Provide the [X, Y] coordinate of the cell's center where the given text is located.  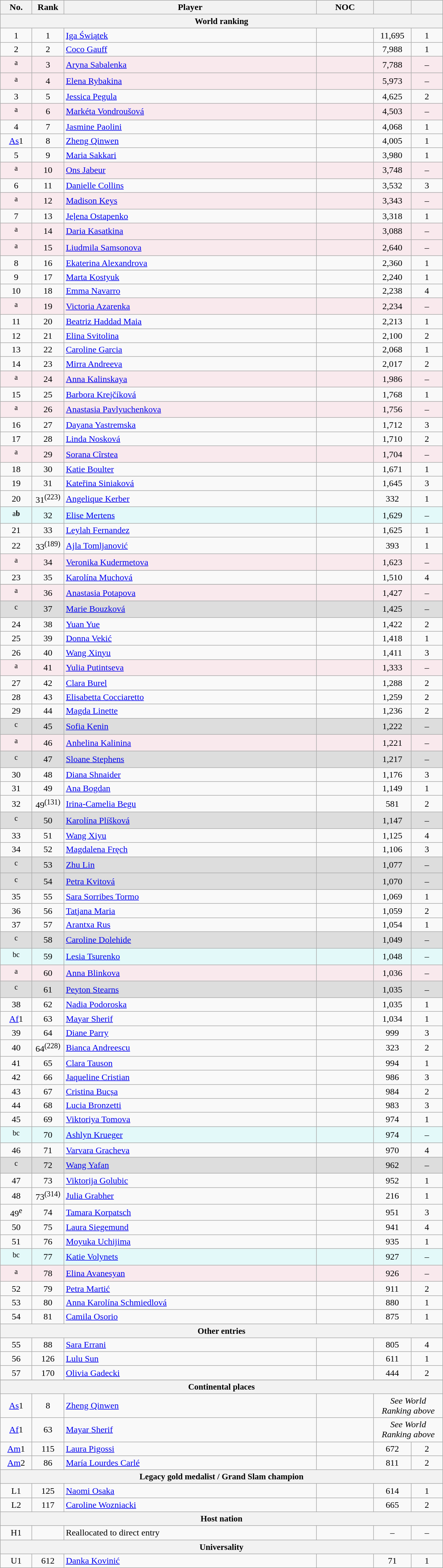
Dayana Yastremska [190, 425]
2,100 [392, 336]
49e [16, 1212]
Veronika Kudermetova [190, 562]
393 [392, 546]
Ashlyn Krueger [190, 1135]
74 [48, 1212]
3,088 [392, 231]
World ranking [221, 21]
216 [392, 1196]
69 [48, 1120]
612 [48, 1561]
No. [16, 7]
U1 [16, 1561]
73 [48, 1181]
2,238 [392, 291]
1,288 [392, 683]
1,070 [392, 881]
1,427 [392, 592]
Danka Kovinić [190, 1561]
2,240 [392, 277]
Am1 [16, 1449]
875 [392, 1316]
Elisabetta Cocciaretto [190, 697]
Anna Karolína Schmiedlová [190, 1302]
4,625 [392, 96]
Katie Boulter [190, 469]
L2 [16, 1505]
Rank [48, 7]
Caroline Wozniacki [190, 1505]
Petra Martić [190, 1288]
Moyuka Uchijima [190, 1241]
1,671 [392, 469]
Ana Bogdan [190, 789]
994 [392, 1063]
49 [48, 789]
67 [48, 1092]
1,422 [392, 624]
Ekaterina Alexandrova [190, 263]
Continental places [221, 1387]
Elena Rybakina [190, 81]
170 [48, 1373]
Emma Navarro [190, 291]
Viktoriya Tomova [190, 1120]
Karolína Muchová [190, 577]
72 [48, 1165]
951 [392, 1212]
L1 [16, 1491]
323 [392, 1048]
49(131) [48, 804]
2,234 [392, 307]
444 [392, 1373]
88 [48, 1345]
1,411 [392, 652]
1,106 [392, 850]
1,049 [392, 940]
58 [48, 940]
Lulu Sun [190, 1359]
Universality [221, 1547]
1,054 [392, 925]
1,217 [392, 759]
Yuan Yue [190, 624]
Kateřina Siniaková [190, 484]
Ajla Tomljanović [190, 546]
Donna Vekić [190, 638]
Petra Kvitová [190, 881]
962 [392, 1165]
117 [48, 1505]
Wang Xiyu [190, 836]
926 [392, 1274]
4,068 [392, 127]
Laura Siegemund [190, 1227]
811 [392, 1463]
1,048 [392, 957]
1,147 [392, 820]
Mirra Andreeva [190, 364]
3,318 [392, 216]
Am2 [16, 1463]
986 [392, 1077]
1,221 [392, 743]
672 [392, 1449]
Maria Sakkari [190, 155]
H1 [16, 1533]
Daria Kasatkina [190, 231]
1,623 [392, 562]
Jeļena Ostapenko [190, 216]
Barbora Krejčíková [190, 394]
4,005 [392, 141]
Wang Yafan [190, 1165]
Zhu Lin [190, 865]
Anastasia Pavlyuchenkova [190, 409]
Camila Osorio [190, 1316]
3,343 [392, 201]
4,503 [392, 112]
Nadia Podoroska [190, 1005]
Madison Keys [190, 201]
Elise Mertens [190, 515]
Sorana Cîrstea [190, 454]
Cristina Bucșa [190, 1092]
Leylah Fernandez [190, 530]
Caroline Dolehide [190, 940]
Iga Świątek [190, 35]
NOC [345, 7]
Jasmine Paolini [190, 127]
805 [392, 1345]
911 [392, 1288]
77 [48, 1257]
2,360 [392, 263]
1,077 [392, 865]
64(228) [48, 1048]
60 [48, 973]
927 [392, 1257]
Aryna Sabalenka [190, 65]
1,704 [392, 454]
70 [48, 1135]
125 [48, 1491]
Coco Gauff [190, 49]
Tatjana Maria [190, 911]
Anna Blinkova [190, 973]
Lucia Bronzetti [190, 1106]
2,640 [392, 247]
1,425 [392, 609]
Magda Linette [190, 711]
1,510 [392, 577]
33(189) [48, 546]
1,149 [392, 789]
3,532 [392, 185]
Sloane Stephens [190, 759]
María Lourdes Carlé [190, 1463]
Laura Pigossi [190, 1449]
Beatriz Haddad Maia [190, 322]
1,710 [392, 439]
61 [48, 989]
1,333 [392, 668]
75 [48, 1227]
984 [392, 1092]
Anhelina Kalinina [190, 743]
76 [48, 1241]
Host nation [221, 1519]
3,980 [392, 155]
2,017 [392, 364]
1,069 [392, 896]
Legacy gold medalist / Grand Slam champion [221, 1477]
Reallocated to direct entry [190, 1533]
1,645 [392, 484]
1,059 [392, 911]
68 [48, 1106]
1,259 [392, 697]
1,036 [392, 973]
59 [48, 957]
952 [392, 1181]
11,695 [392, 35]
581 [392, 804]
999 [392, 1033]
7,788 [392, 65]
1,712 [392, 425]
5,973 [392, 81]
Linda Nosková [190, 439]
86 [48, 1463]
983 [392, 1106]
78 [48, 1274]
Katie Volynets [190, 1257]
1,418 [392, 638]
Magdalena Fręch [190, 850]
66 [48, 1077]
Sara Sorribes Tormo [190, 896]
Irina-Camelia Begu [190, 804]
Jaqueline Cristian [190, 1077]
1,768 [392, 394]
80 [48, 1302]
126 [48, 1359]
Bianca Andreescu [190, 1048]
Varvara Gracheva [190, 1150]
Ons Jabeur [190, 170]
Arantxa Rus [190, 925]
ab [16, 515]
73(314) [48, 1196]
1,222 [392, 726]
Viktorija Golubic [190, 1181]
65 [48, 1063]
Jessica Pegula [190, 96]
Lesia Tsurenko [190, 957]
Julia Grabher [190, 1196]
Naomi Osaka [190, 1491]
Diana Shnaider [190, 775]
1,629 [392, 515]
935 [392, 1241]
Sofia Kenin [190, 726]
2,213 [392, 322]
Karolína Plíšková [190, 820]
Caroline Garcia [190, 350]
614 [392, 1491]
62 [48, 1005]
970 [392, 1150]
Olivia Gadecki [190, 1373]
880 [392, 1302]
Other entries [221, 1331]
3,748 [392, 170]
1,625 [392, 530]
81 [48, 1316]
1,034 [392, 1019]
Player [190, 7]
31(223) [48, 499]
611 [392, 1359]
7,988 [392, 49]
Anastasia Potapova [190, 592]
Liudmila Samsonova [190, 247]
665 [392, 1505]
Tamara Korpatsch [190, 1212]
941 [392, 1227]
Elina Svitolina [190, 336]
Sara Errani [190, 1345]
Diane Parry [190, 1033]
79 [48, 1288]
115 [48, 1449]
1,236 [392, 711]
Danielle Collins [190, 185]
Victoria Azarenka [190, 307]
Peyton Stearns [190, 989]
Anna Kalinskaya [190, 379]
Wang Xinyu [190, 652]
64 [48, 1033]
1,125 [392, 836]
Clara Burel [190, 683]
Marta Kostyuk [190, 277]
1,176 [392, 775]
Marie Bouzková [190, 609]
Clara Tauson [190, 1063]
2,068 [392, 350]
332 [392, 499]
1,986 [392, 379]
Elina Avanesyan [190, 1274]
Markéta Vondroušová [190, 112]
1,756 [392, 409]
Yulia Putintseva [190, 668]
Angelique Kerber [190, 499]
